Scan for the cell matching the given text and deliver its [x, y] coordinate at center. 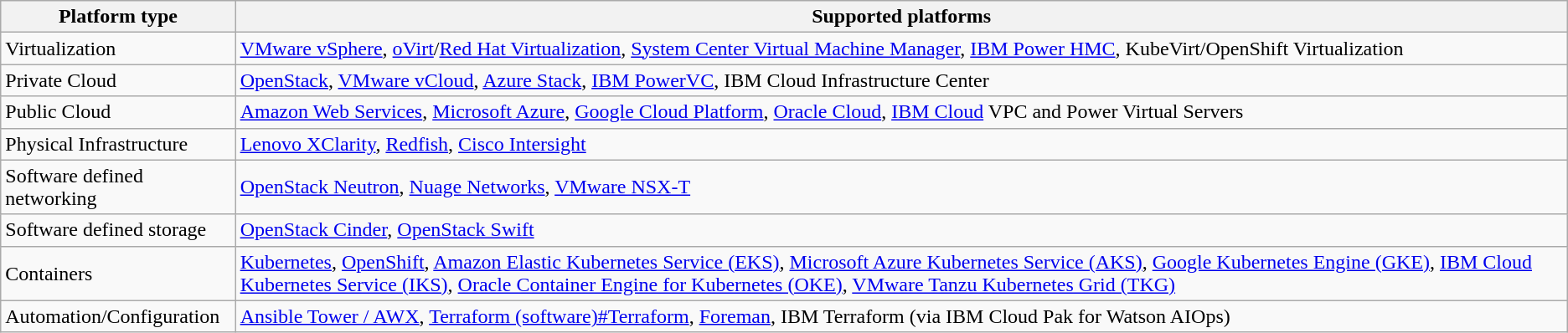
OpenStack, VMware vCloud, Azure Stack, IBM PowerVC, IBM Cloud Infrastructure Center [901, 80]
Physical Infrastructure [118, 144]
Virtualization [118, 49]
Public Cloud [118, 112]
VMware vSphere, oVirt/Red Hat Virtualization, System Center Virtual Machine Manager, IBM Power HMC, KubeVirt/OpenShift Virtualization [901, 49]
Containers [118, 273]
Amazon Web Services, Microsoft Azure, Google Cloud Platform, Oracle Cloud, IBM Cloud VPC and Power Virtual Servers [901, 112]
OpenStack Cinder, OpenStack Swift [901, 230]
Supported platforms [901, 17]
Private Cloud [118, 80]
Automation/Configuration [118, 316]
Ansible Tower / AWX, Terraform (software)#Terraform, Foreman, IBM Terraform (via IBM Cloud Pak for Watson AIOps) [901, 316]
Software defined networking [118, 187]
Lenovo XClarity, Redfish, Cisco Intersight [901, 144]
Platform type [118, 17]
OpenStack Neutron, Nuage Networks, VMware NSX-T [901, 187]
Software defined storage [118, 230]
